Provide the (X, Y) coordinate of the cell's center where the given text is located.  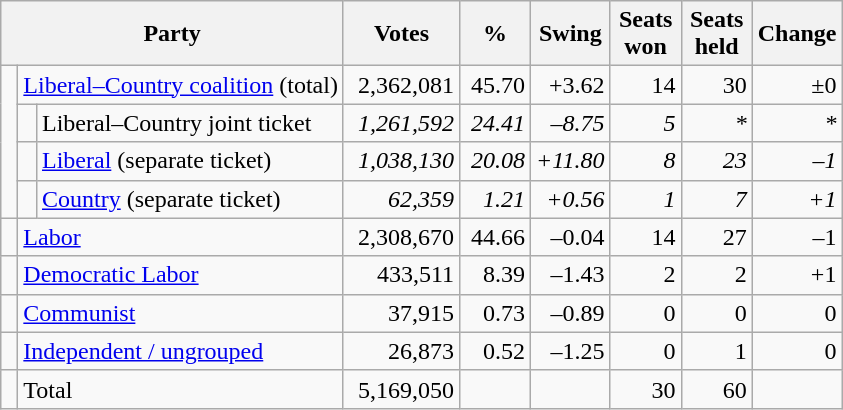
±0 (797, 85)
Country (separate ticket) (190, 199)
37,915 (401, 313)
24.41 (496, 123)
23 (716, 161)
+3.62 (570, 85)
60 (716, 389)
433,511 (401, 275)
Liberal–Country coalition (total) (181, 85)
–0.89 (570, 313)
45.70 (496, 85)
% (496, 34)
–8.75 (570, 123)
20.08 (496, 161)
2,308,670 (401, 237)
8 (646, 161)
Total (181, 389)
Independent / ungrouped (181, 351)
26,873 (401, 351)
1,261,592 (401, 123)
Party (172, 34)
Swing (570, 34)
Seats held (716, 34)
Votes (401, 34)
27 (716, 237)
2,362,081 (401, 85)
0.73 (496, 313)
–1.25 (570, 351)
Change (797, 34)
5,169,050 (401, 389)
62,359 (401, 199)
0.52 (496, 351)
Labor (181, 237)
8.39 (496, 275)
+0.56 (570, 199)
Communist (181, 313)
1,038,130 (401, 161)
+11.80 (570, 161)
5 (646, 123)
Liberal (separate ticket) (190, 161)
1.21 (496, 199)
–0.04 (570, 237)
44.66 (496, 237)
7 (716, 199)
–1.43 (570, 275)
Seats won (646, 34)
Liberal–Country joint ticket (190, 123)
Democratic Labor (181, 275)
